Locate the cell with the specified text and output its [X, Y] center coordinate. 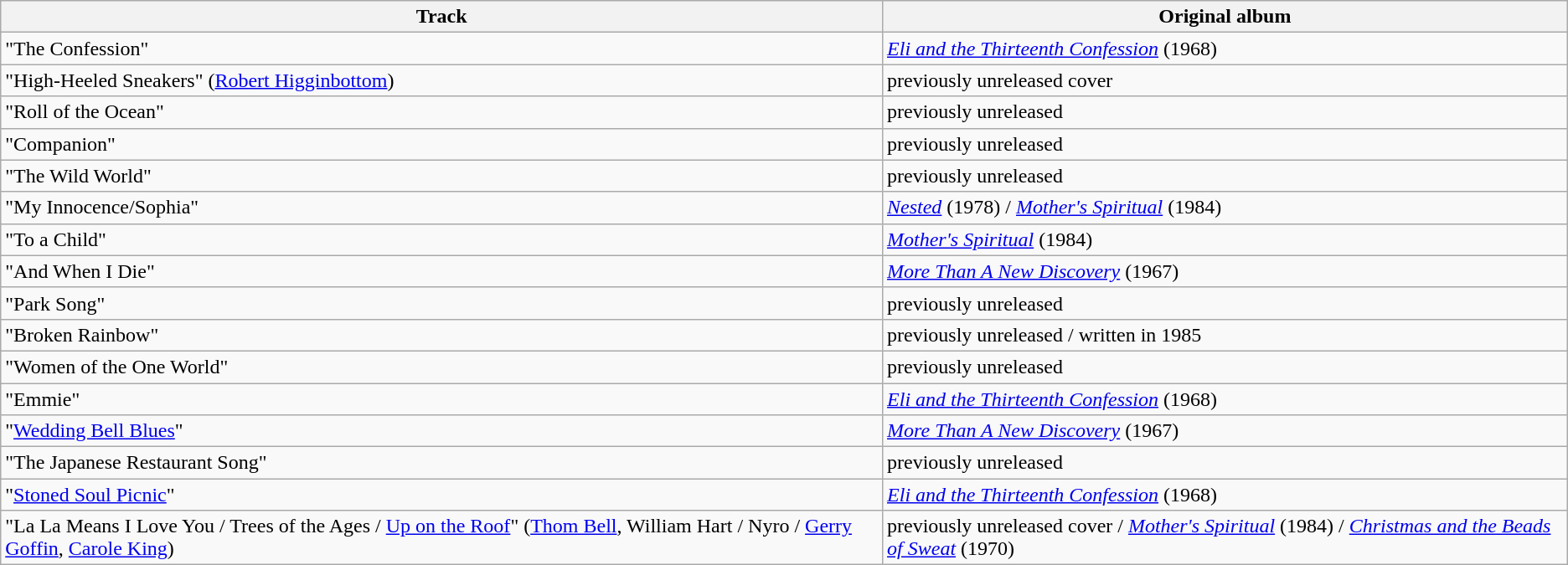
"La La Means I Love You / Trees of the Ages / Up on the Roof" (Thom Bell, William Hart / Nyro / Gerry Goffin, Carole King) [442, 537]
"Women of the One World" [442, 367]
Original album [1225, 17]
previously unreleased cover [1225, 80]
Nested (1978) / Mother's Spiritual (1984) [1225, 208]
"And When I Die" [442, 271]
"To a Child" [442, 239]
"The Confession" [442, 49]
"Emmie" [442, 399]
"The Japanese Restaurant Song" [442, 463]
"Stoned Soul Picnic" [442, 495]
"Wedding Bell Blues" [442, 431]
"Companion" [442, 144]
"The Wild World" [442, 176]
previously unreleased cover / Mother's Spiritual (1984) / Christmas and the Beads of Sweat (1970) [1225, 537]
Track [442, 17]
"Roll of the Ocean" [442, 112]
previously unreleased / written in 1985 [1225, 335]
"Broken Rainbow" [442, 335]
Mother's Spiritual (1984) [1225, 239]
"Park Song" [442, 303]
"My Innocence/Sophia" [442, 208]
"High-Heeled Sneakers" (Robert Higginbottom) [442, 80]
